Extract the (x, y) coordinate from the center of the cell holding the provided text.  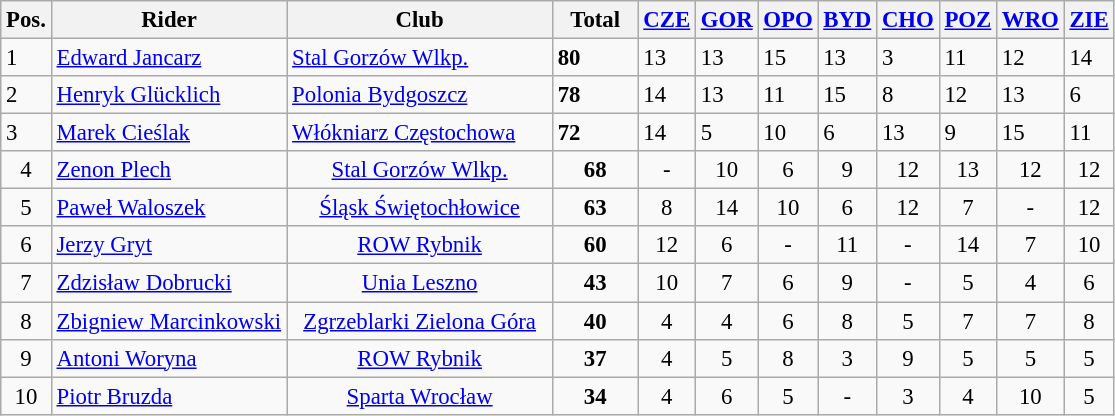
Edward Jancarz (169, 58)
OPO (788, 20)
Henryk Glücklich (169, 95)
60 (595, 245)
37 (595, 358)
GOR (726, 20)
Jerzy Gryt (169, 245)
Paweł Waloszek (169, 208)
72 (595, 133)
80 (595, 58)
Polonia Bydgoszcz (420, 95)
WRO (1031, 20)
Pos. (26, 20)
Marek Cieślak (169, 133)
Sparta Wrocław (420, 396)
Zgrzeblarki Zielona Góra (420, 321)
POZ (968, 20)
Club (420, 20)
Rider (169, 20)
Piotr Bruzda (169, 396)
BYD (848, 20)
ZIE (1089, 20)
Zbigniew Marcinkowski (169, 321)
Unia Leszno (420, 283)
CZE (666, 20)
Zenon Plech (169, 170)
Antoni Woryna (169, 358)
78 (595, 95)
1 (26, 58)
34 (595, 396)
63 (595, 208)
40 (595, 321)
43 (595, 283)
CHO (908, 20)
Włókniarz Częstochowa (420, 133)
68 (595, 170)
2 (26, 95)
Total (595, 20)
Zdzisław Dobrucki (169, 283)
Śląsk Świętochłowice (420, 208)
